Output the [X, Y] coordinate of the center of the cell containing the given text.  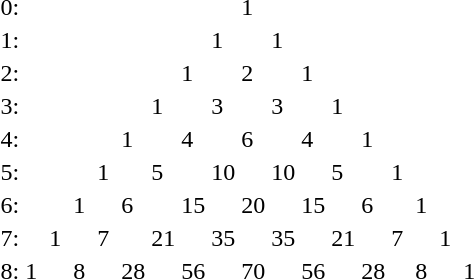
20 [254, 205]
2 [254, 73]
